Search for the cell housing the specified text and yield its [x, y] center coordinate. 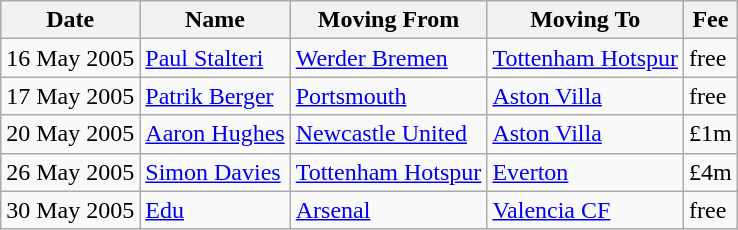
Date [70, 20]
20 May 2005 [70, 134]
Valencia CF [586, 210]
26 May 2005 [70, 172]
Simon Davies [215, 172]
Name [215, 20]
£1m [711, 134]
Newcastle United [388, 134]
Edu [215, 210]
Arsenal [388, 210]
16 May 2005 [70, 58]
Patrik Berger [215, 96]
Moving From [388, 20]
Paul Stalteri [215, 58]
Moving To [586, 20]
Portsmouth [388, 96]
Werder Bremen [388, 58]
Everton [586, 172]
Fee [711, 20]
Aaron Hughes [215, 134]
17 May 2005 [70, 96]
30 May 2005 [70, 210]
£4m [711, 172]
